Pinpoint the cell where the given text exists, returning its (X, Y) midpoint coordinate. 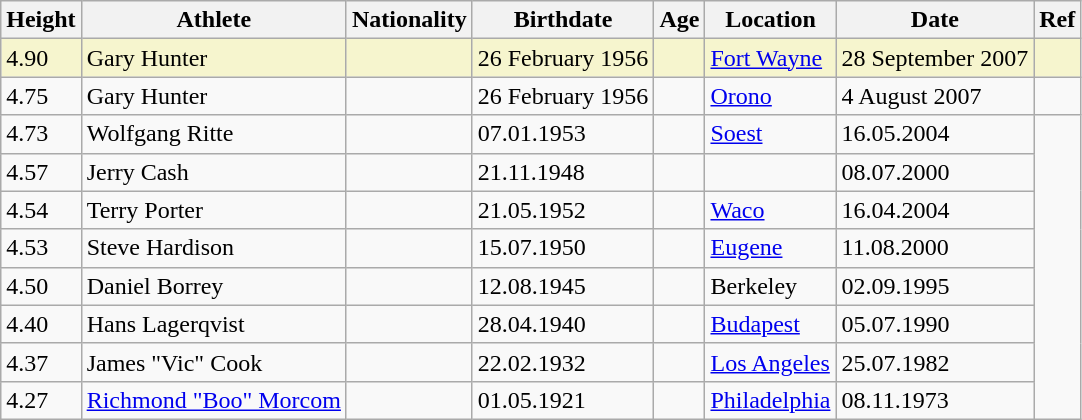
28.04.1940 (563, 324)
4.75 (41, 96)
28 September 2007 (935, 58)
08.07.2000 (935, 172)
Height (41, 20)
Waco (770, 210)
Date (935, 20)
Nationality (409, 20)
05.07.1990 (935, 324)
James "Vic" Cook (214, 362)
Daniel Borrey (214, 286)
4.53 (41, 248)
12.08.1945 (563, 286)
Hans Lagerqvist (214, 324)
21.11.1948 (563, 172)
Athlete (214, 20)
4.37 (41, 362)
07.01.1953 (563, 134)
16.04.2004 (935, 210)
4.73 (41, 134)
Birthdate (563, 20)
Jerry Cash (214, 172)
Soest (770, 134)
Ref (1058, 20)
Philadelphia (770, 400)
Budapest (770, 324)
Richmond "Boo" Morcom (214, 400)
21.05.1952 (563, 210)
Orono (770, 96)
02.09.1995 (935, 286)
Location (770, 20)
Steve Hardison (214, 248)
11.08.2000 (935, 248)
4.57 (41, 172)
4.50 (41, 286)
Los Angeles (770, 362)
Terry Porter (214, 210)
4 August 2007 (935, 96)
22.02.1932 (563, 362)
4.40 (41, 324)
08.11.1973 (935, 400)
Eugene (770, 248)
4.90 (41, 58)
16.05.2004 (935, 134)
Berkeley (770, 286)
01.05.1921 (563, 400)
4.27 (41, 400)
Fort Wayne (770, 58)
25.07.1982 (935, 362)
Age (680, 20)
15.07.1950 (563, 248)
Wolfgang Ritte (214, 134)
4.54 (41, 210)
